Find where the given text appears and provide that cell's center as (x, y) coordinate. 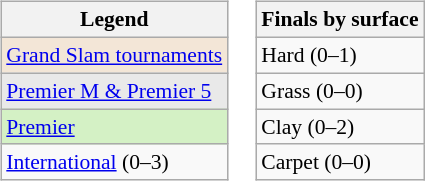
Grass (0–0) (340, 91)
Clay (0–2) (340, 127)
Finals by surface (340, 20)
Hard (0–1) (340, 55)
Premier (114, 127)
International (0–3) (114, 162)
Premier M & Premier 5 (114, 91)
Grand Slam tournaments (114, 55)
Legend (114, 20)
Carpet (0–0) (340, 162)
